Capture the cell that displays the provided text and extract its (X, Y) central coordinate. 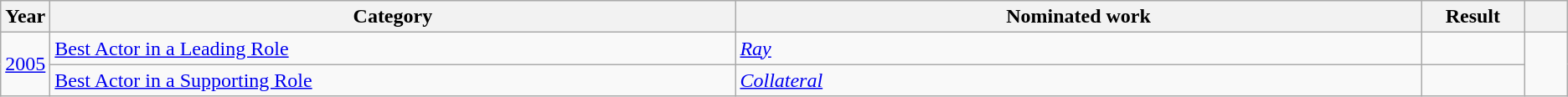
Nominated work (1079, 17)
Best Actor in a Leading Role (393, 48)
2005 (25, 64)
Collateral (1079, 80)
Category (393, 17)
Ray (1079, 48)
Best Actor in a Supporting Role (393, 80)
Result (1473, 17)
Year (25, 17)
